Extract the (X, Y) coordinate from the center of the cell holding the provided text.  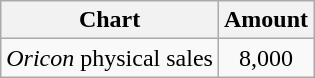
Amount (266, 20)
Oricon physical sales (110, 58)
Chart (110, 20)
8,000 (266, 58)
